Search for the cell housing the specified text and yield its [x, y] center coordinate. 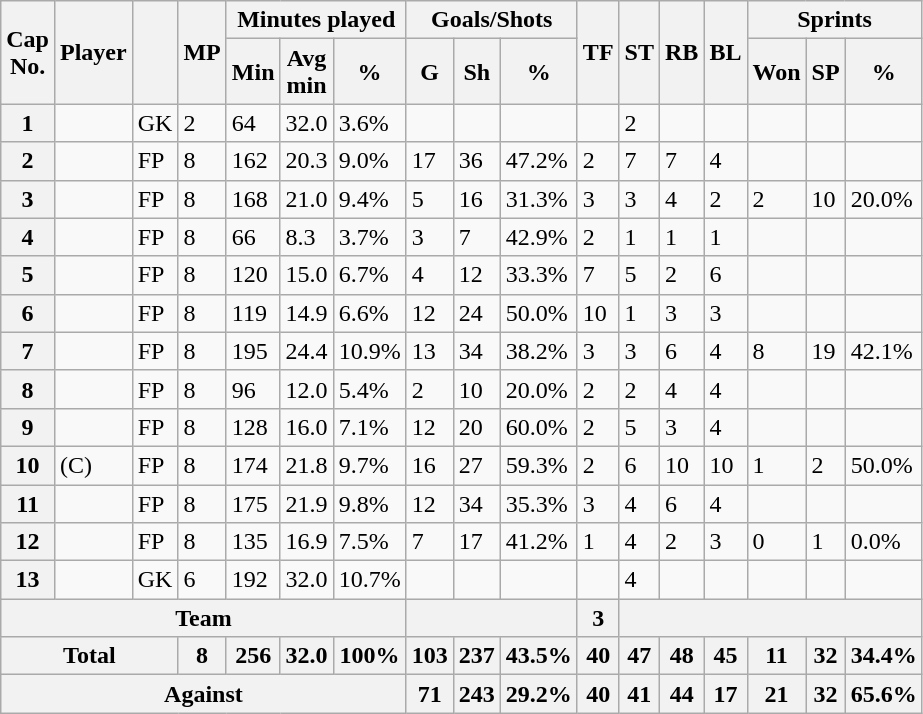
10.9% [370, 351]
45 [726, 656]
66 [253, 237]
16.9 [306, 542]
MP [202, 52]
135 [253, 542]
9.0% [370, 161]
3.6% [370, 123]
RB [682, 52]
65.6% [884, 694]
9.4% [370, 199]
103 [430, 656]
ST [639, 52]
48 [682, 656]
Sh [476, 72]
12.0 [306, 389]
24.4 [306, 351]
128 [253, 427]
36 [476, 161]
96 [253, 389]
Won [776, 72]
7.1% [370, 427]
41.2% [538, 542]
6.7% [370, 275]
192 [253, 580]
Sprints [834, 20]
100% [370, 656]
120 [253, 275]
168 [253, 199]
42.9% [538, 237]
5.4% [370, 389]
237 [476, 656]
Against [204, 694]
31.3% [538, 199]
243 [476, 694]
10.7% [370, 580]
Total [90, 656]
14.9 [306, 313]
24 [476, 313]
19 [826, 351]
20 [476, 427]
174 [253, 465]
71 [430, 694]
59.3% [538, 465]
60.0% [538, 427]
21.0 [306, 199]
16.0 [306, 427]
7.5% [370, 542]
Team [204, 618]
43.5% [538, 656]
Goals/Shots [492, 20]
41 [639, 694]
21 [776, 694]
SP [826, 72]
Player [93, 52]
119 [253, 313]
G [430, 72]
42.1% [884, 351]
Minutes played [316, 20]
21.9 [306, 503]
BL [726, 52]
9.7% [370, 465]
6.6% [370, 313]
CapNo. [28, 52]
20.3 [306, 161]
38.2% [538, 351]
256 [253, 656]
44 [682, 694]
35.3% [538, 503]
9.8% [370, 503]
27 [476, 465]
21.8 [306, 465]
TF [598, 52]
47 [639, 656]
15.0 [306, 275]
0 [776, 542]
175 [253, 503]
47.2% [538, 161]
195 [253, 351]
(C) [93, 465]
162 [253, 161]
34.4% [884, 656]
3.7% [370, 237]
8.3 [306, 237]
33.3% [538, 275]
Min [253, 72]
29.2% [538, 694]
9 [28, 427]
Avgmin [306, 72]
0.0% [884, 542]
64 [253, 123]
